Return the [X, Y] coordinate for the center point of the cell that contains the specified text.  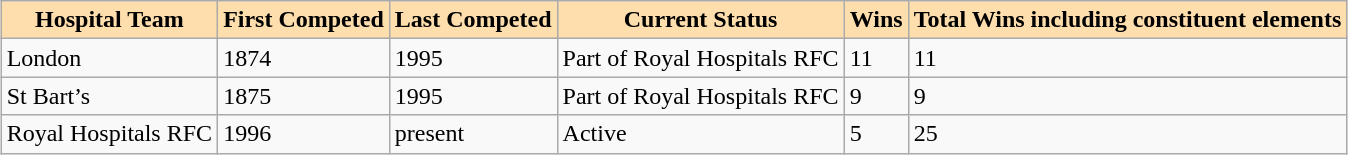
5 [876, 134]
present [473, 134]
1875 [304, 96]
Total Wins including constituent elements [1128, 20]
First Competed [304, 20]
Current Status [700, 20]
Active [700, 134]
Wins [876, 20]
London [109, 58]
St Bart’s [109, 96]
25 [1128, 134]
Last Competed [473, 20]
1996 [304, 134]
1874 [304, 58]
Hospital Team [109, 20]
Royal Hospitals RFC [109, 134]
